For the text-containing cell, return its midpoint in [x, y] coordinate format. 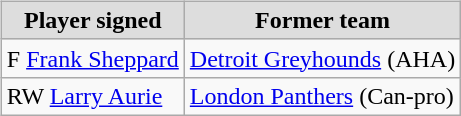
RW Larry Aurie [92, 96]
F Frank Sheppard [92, 58]
Former team [322, 20]
London Panthers (Can-pro) [322, 96]
Player signed [92, 20]
Detroit Greyhounds (AHA) [322, 58]
